Identify which cell holds the provided text, then report its [X, Y] central coordinate. 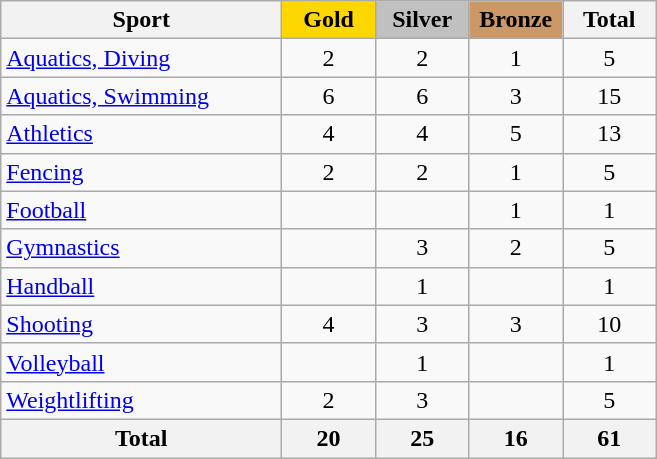
Weightlifting [142, 400]
Volleyball [142, 362]
Silver [422, 20]
20 [329, 438]
Football [142, 210]
16 [516, 438]
Gymnastics [142, 248]
Shooting [142, 324]
Aquatics, Diving [142, 58]
Bronze [516, 20]
10 [609, 324]
Athletics [142, 134]
Handball [142, 286]
13 [609, 134]
25 [422, 438]
61 [609, 438]
Fencing [142, 172]
Aquatics, Swimming [142, 96]
Sport [142, 20]
Gold [329, 20]
15 [609, 96]
